Provide the (x, y) coordinate of the cell's center where the given text is located.  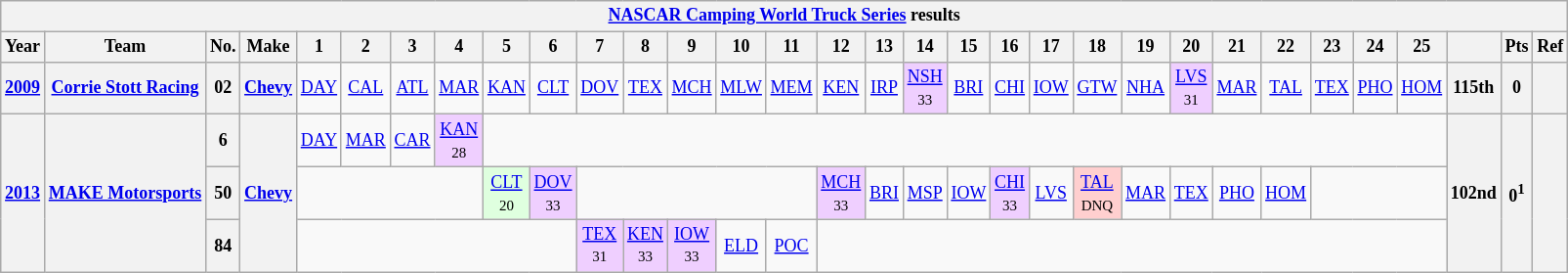
MLW (741, 88)
TALDNQ (1097, 193)
24 (1376, 47)
13 (885, 47)
CAR (412, 141)
MCH (692, 88)
50 (223, 193)
4 (459, 47)
TAL (1286, 88)
CAL (365, 88)
ATL (412, 88)
NSH33 (924, 88)
2009 (23, 88)
5 (507, 47)
TEX31 (600, 246)
23 (1332, 47)
LVS (1051, 193)
MAKE Motorsports (125, 194)
DOV33 (553, 193)
KAN (507, 88)
Year (23, 47)
LVS31 (1191, 88)
CHI33 (1010, 193)
3 (412, 47)
0 (1516, 88)
Pts (1516, 47)
KEN (841, 88)
21 (1237, 47)
9 (692, 47)
Ref (1550, 47)
12 (841, 47)
11 (791, 47)
7 (600, 47)
IOW33 (692, 246)
MCH33 (841, 193)
20 (1191, 47)
NHA (1146, 88)
Team (125, 47)
KEN33 (646, 246)
19 (1146, 47)
01 (1516, 194)
15 (969, 47)
KAN28 (459, 141)
ELD (741, 246)
CHI (1010, 88)
16 (1010, 47)
10 (741, 47)
17 (1051, 47)
MEM (791, 88)
8 (646, 47)
2 (365, 47)
DOV (600, 88)
Make (269, 47)
CLT (553, 88)
NASCAR Camping World Truck Series results (784, 16)
CLT20 (507, 193)
22 (1286, 47)
GTW (1097, 88)
102nd (1474, 194)
115th (1474, 88)
84 (223, 246)
2013 (23, 194)
14 (924, 47)
25 (1422, 47)
18 (1097, 47)
Corrie Stott Racing (125, 88)
IRP (885, 88)
1 (318, 47)
MSP (924, 193)
02 (223, 88)
No. (223, 47)
POC (791, 246)
